For the text-containing cell, return its midpoint in (X, Y) coordinate format. 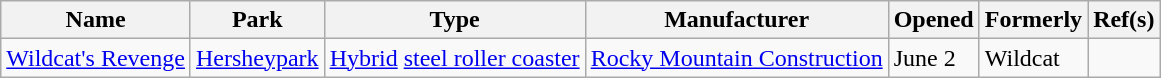
Wildcat (1033, 58)
Formerly (1033, 20)
Wildcat's Revenge (96, 58)
Ref(s) (1124, 20)
June 2 (934, 58)
Hybrid steel roller coaster (454, 58)
Type (454, 20)
Park (257, 20)
Rocky Mountain Construction (736, 58)
Opened (934, 20)
Manufacturer (736, 20)
Name (96, 20)
Hersheypark (257, 58)
